Pinpoint the cell where the given text exists, returning its (x, y) midpoint coordinate. 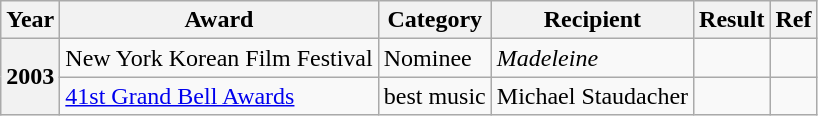
New York Korean Film Festival (219, 58)
Category (434, 20)
Year (30, 20)
Ref (794, 20)
41st Grand Bell Awards (219, 96)
Nominee (434, 58)
best music (434, 96)
Result (732, 20)
Award (219, 20)
Madeleine (592, 58)
2003 (30, 77)
Recipient (592, 20)
Michael Staudacher (592, 96)
